Capture the cell that displays the provided text and extract its [x, y] central coordinate. 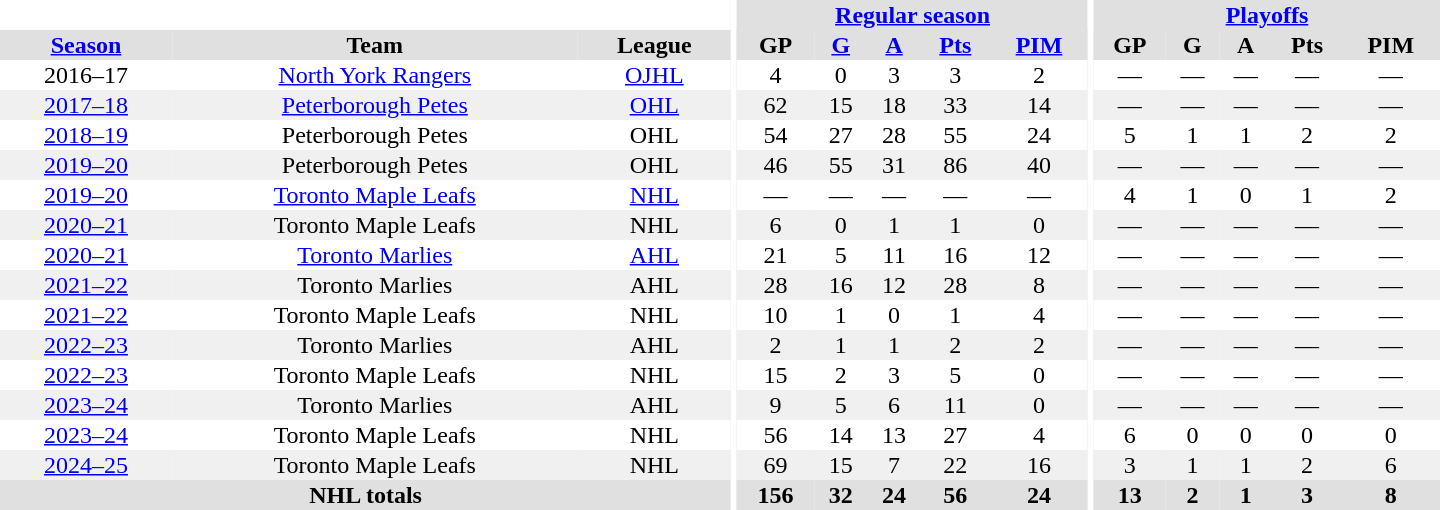
86 [956, 165]
62 [776, 105]
18 [894, 105]
32 [840, 495]
7 [894, 465]
2017–18 [86, 105]
33 [956, 105]
Team [375, 45]
54 [776, 135]
31 [894, 165]
Playoffs [1267, 15]
22 [956, 465]
156 [776, 495]
Season [86, 45]
League [654, 45]
NHL totals [366, 495]
North York Rangers [375, 75]
40 [1039, 165]
OJHL [654, 75]
10 [776, 315]
2018–19 [86, 135]
2016–17 [86, 75]
46 [776, 165]
9 [776, 405]
2024–25 [86, 465]
Regular season [912, 15]
69 [776, 465]
21 [776, 255]
